Identify which cell holds the provided text, then report its (x, y) central coordinate. 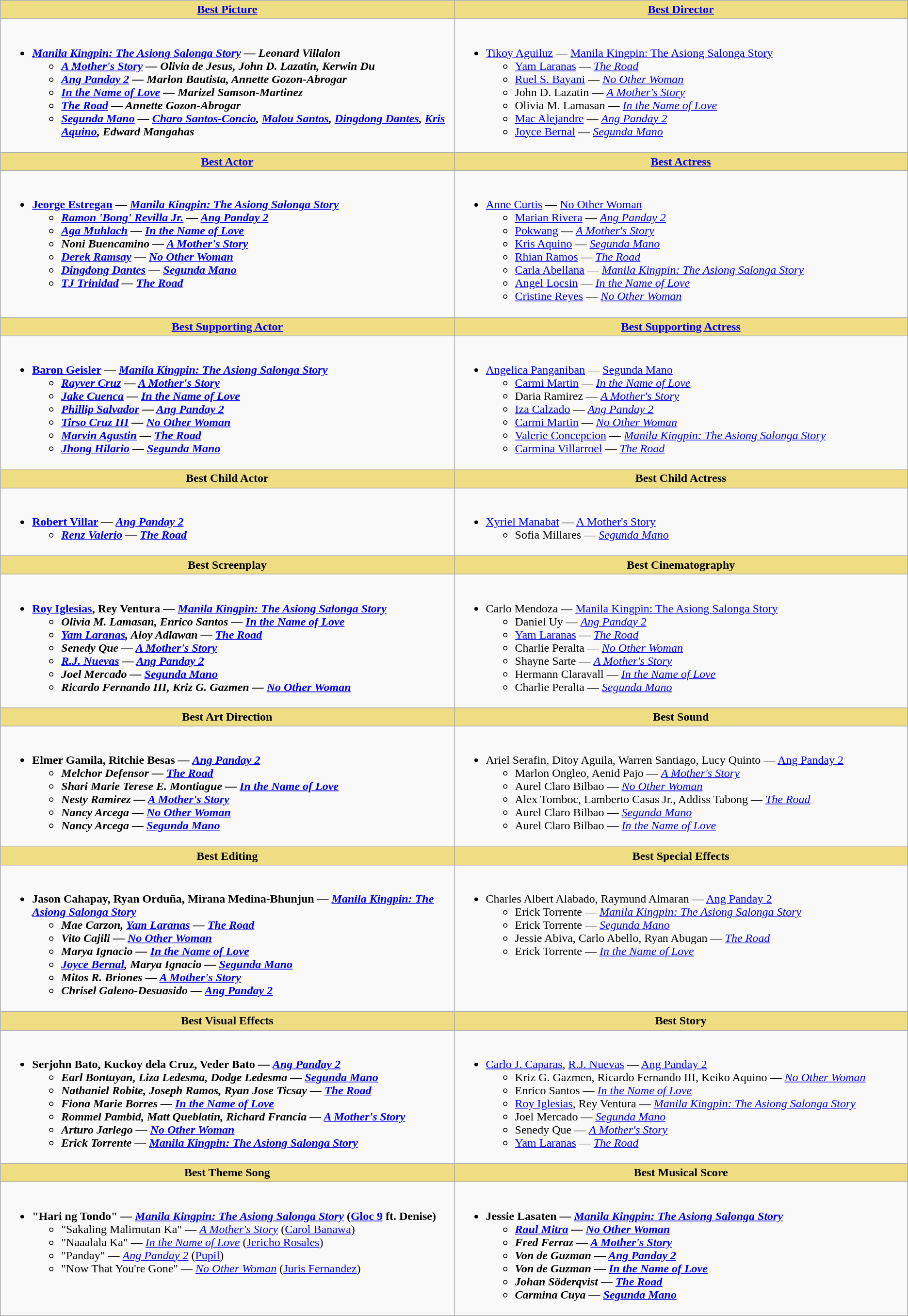
Best Art Direction (227, 717)
Best Director (681, 10)
Best Supporting Actress (681, 327)
Robert Villar — Ang Panday 2Renz Valerio — The Road (227, 522)
Best Actor (227, 162)
Best Child Actress (681, 478)
Best Screenplay (227, 565)
Xyriel Manabat — A Mother's StorySofia Millares — Segunda Mano (681, 522)
Best Visual Effects (227, 1021)
Best Story (681, 1021)
Best Picture (227, 10)
Best Supporting Actor (227, 327)
Best Musical Score (681, 1173)
Best Editing (227, 855)
Best Actress (681, 162)
Best Cinematography (681, 565)
Best Sound (681, 717)
Best Child Actor (227, 478)
Best Special Effects (681, 855)
Best Theme Song (227, 1173)
